Capture the cell that displays the provided text and extract its (X, Y) central coordinate. 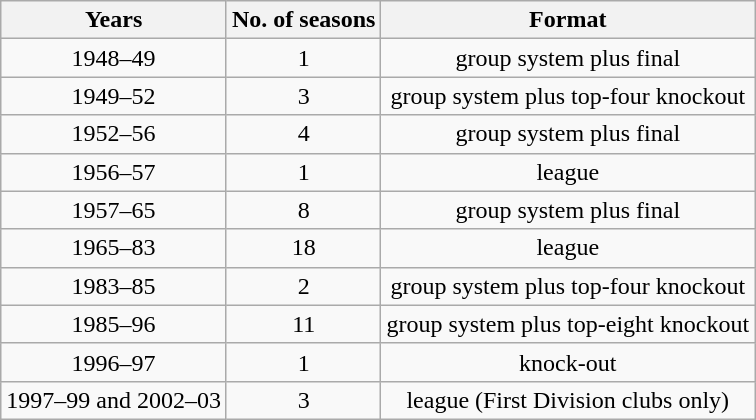
1996–97 (114, 362)
18 (303, 248)
1983–85 (114, 286)
1956–57 (114, 172)
1965–83 (114, 248)
1948–49 (114, 58)
No. of seasons (303, 20)
1957–65 (114, 210)
1952–56 (114, 134)
1985–96 (114, 324)
1949–52 (114, 96)
11 (303, 324)
knock-out (568, 362)
Format (568, 20)
1997–99 and 2002–03 (114, 400)
4 (303, 134)
Years (114, 20)
group system plus top-eight knockout (568, 324)
8 (303, 210)
league (First Division clubs only) (568, 400)
2 (303, 286)
